Determine the (X, Y) coordinate at the center of the cell enclosing the given text.  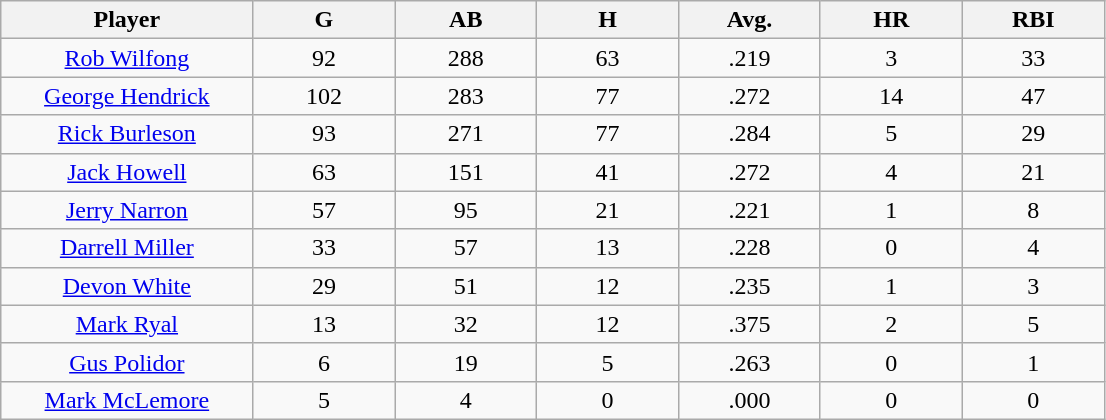
Mark McLemore (127, 400)
Player (127, 20)
14 (891, 96)
47 (1033, 96)
Gus Polidor (127, 362)
288 (466, 58)
HR (891, 20)
RBI (1033, 20)
93 (324, 134)
.221 (750, 210)
.235 (750, 286)
41 (608, 172)
.219 (750, 58)
2 (891, 324)
Avg. (750, 20)
6 (324, 362)
H (608, 20)
Jerry Narron (127, 210)
92 (324, 58)
102 (324, 96)
Devon White (127, 286)
George Hendrick (127, 96)
283 (466, 96)
.228 (750, 248)
95 (466, 210)
271 (466, 134)
Jack Howell (127, 172)
Rick Burleson (127, 134)
51 (466, 286)
8 (1033, 210)
Rob Wilfong (127, 58)
151 (466, 172)
.000 (750, 400)
Mark Ryal (127, 324)
AB (466, 20)
.284 (750, 134)
32 (466, 324)
.375 (750, 324)
19 (466, 362)
Darrell Miller (127, 248)
.263 (750, 362)
G (324, 20)
